For the text-containing cell, return its midpoint in (x, y) coordinate format. 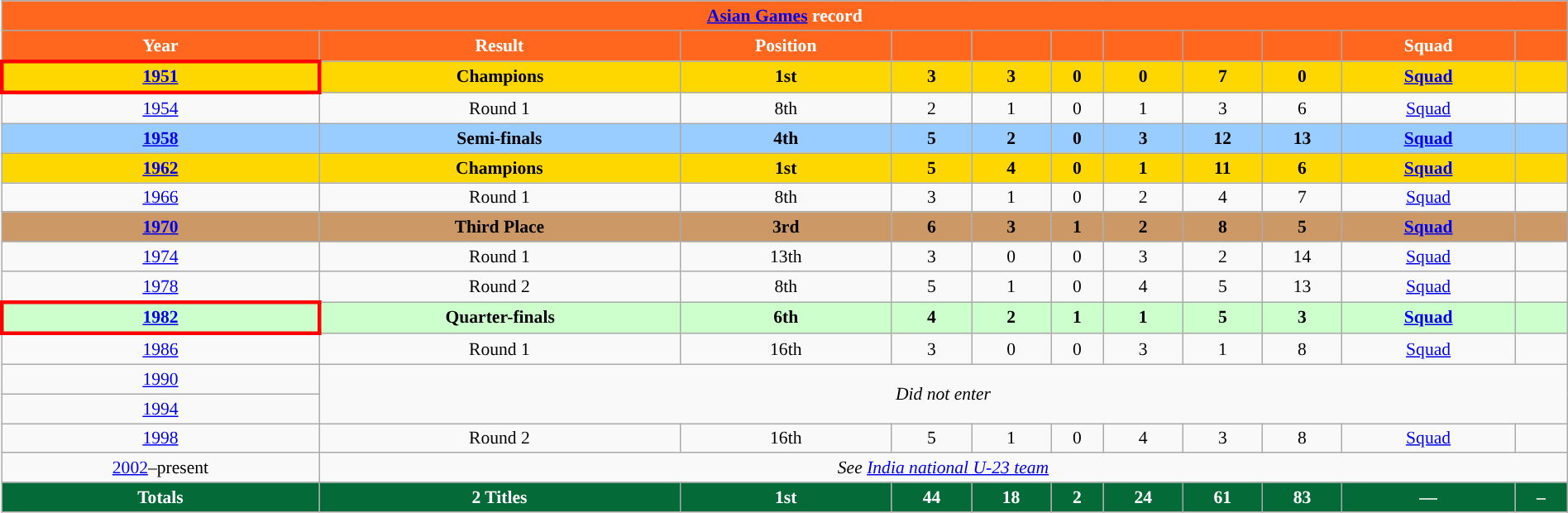
Quarter-finals (500, 318)
11 (1222, 168)
1970 (160, 228)
2002–present (160, 468)
1951 (160, 78)
1958 (160, 139)
3rd (786, 228)
61 (1222, 497)
18 (1011, 497)
See India national U-23 team (944, 468)
1966 (160, 198)
1994 (160, 409)
1986 (160, 349)
6th (786, 318)
Third Place (500, 228)
1974 (160, 256)
Year (160, 46)
— (1429, 497)
Semi-finals (500, 139)
1978 (160, 286)
Position (786, 46)
14 (1302, 256)
Did not enter (944, 394)
4th (786, 139)
1998 (160, 439)
Result (500, 46)
2 Titles (500, 497)
Totals (160, 497)
1990 (160, 380)
– (1542, 497)
83 (1302, 497)
Asian Games record (784, 16)
1982 (160, 318)
12 (1222, 139)
44 (931, 497)
1954 (160, 109)
13th (786, 256)
1962 (160, 168)
24 (1143, 497)
